Detect which cell encompasses the target text, then output its [X, Y] center coordinate. 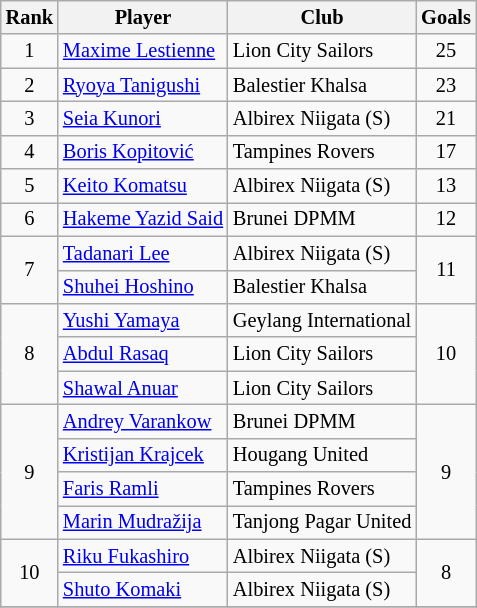
Yushi Yamaya [143, 320]
Boris Kopitović [143, 152]
Hakeme Yazid Said [143, 219]
3 [30, 118]
Shawal Anuar [143, 388]
12 [446, 219]
Faris Ramli [143, 489]
Andrey Varankow [143, 421]
6 [30, 219]
Player [143, 17]
Club [322, 17]
7 [30, 270]
11 [446, 270]
Riku Fukashiro [143, 556]
5 [30, 186]
Abdul Rasaq [143, 354]
Tadanari Lee [143, 253]
25 [446, 51]
Kristijan Krajcek [143, 455]
Marin Mudražija [143, 522]
Maxime Lestienne [143, 51]
Hougang United [322, 455]
1 [30, 51]
Ryoya Tanigushi [143, 85]
21 [446, 118]
Seia Kunori [143, 118]
Shuhei Hoshino [143, 287]
Shuto Komaki [143, 589]
17 [446, 152]
23 [446, 85]
2 [30, 85]
Keito Komatsu [143, 186]
Rank [30, 17]
Geylang International [322, 320]
13 [446, 186]
Goals [446, 17]
4 [30, 152]
Tanjong Pagar United [322, 522]
